Pinpoint the cell where the given text exists, returning its [x, y] midpoint coordinate. 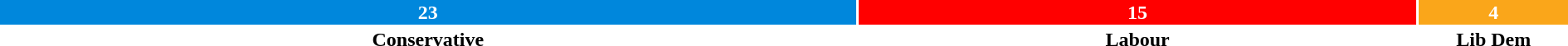
4 [1493, 12]
15 [1138, 12]
23 [428, 12]
